Output the [x, y] coordinate of the center of the cell containing the given text.  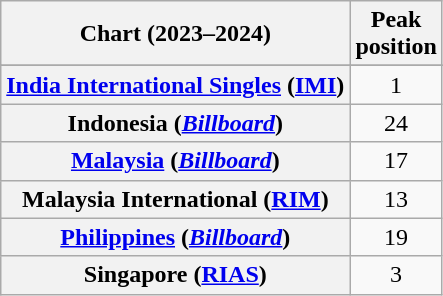
Malaysia (Billboard) [176, 161]
Philippines (Billboard) [176, 237]
1 [396, 85]
24 [396, 123]
13 [396, 199]
Chart (2023–2024) [176, 34]
Malaysia International (RIM) [176, 199]
3 [396, 275]
Singapore (RIAS) [176, 275]
Indonesia (Billboard) [176, 123]
India International Singles (IMI) [176, 85]
17 [396, 161]
19 [396, 237]
Peakposition [396, 34]
